Pinpoint the cell where the given text exists, returning its [x, y] midpoint coordinate. 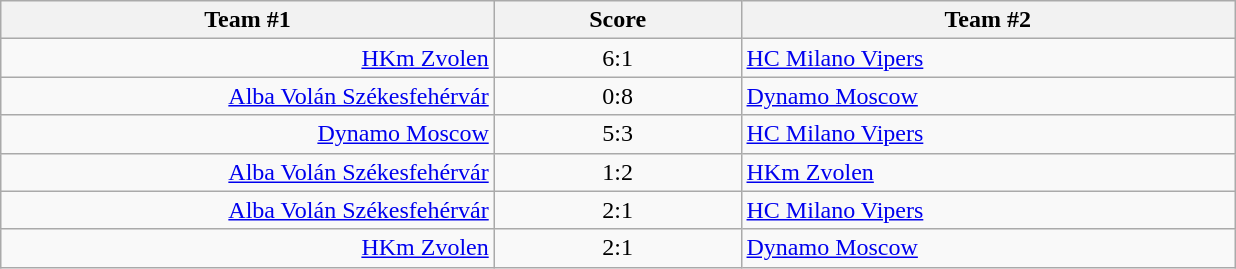
Score [618, 20]
0:8 [618, 96]
Team #1 [248, 20]
1:2 [618, 172]
Team #2 [988, 20]
5:3 [618, 134]
6:1 [618, 58]
